Extract the [X, Y] coordinate from the center of the cell holding the provided text.  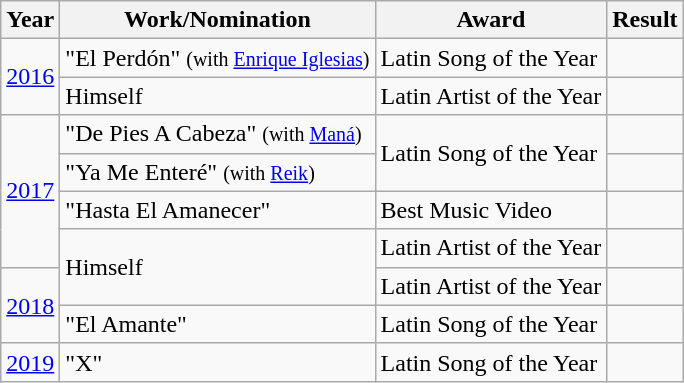
2016 [30, 77]
"El Perdón" (with Enrique Iglesias) [218, 58]
Award [491, 20]
"X" [218, 362]
"De Pies A Cabeza" (with Maná) [218, 134]
Result [645, 20]
Best Music Video [491, 210]
"Hasta El Amanecer" [218, 210]
2019 [30, 362]
"El Amante" [218, 324]
"Ya Me Enteré" (with Reik) [218, 172]
2017 [30, 191]
Year [30, 20]
2018 [30, 305]
Work/Nomination [218, 20]
